Output the [X, Y] coordinate of the center of the cell containing the given text.  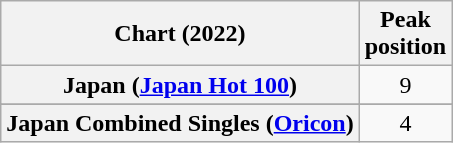
Chart (2022) [180, 34]
Peakposition [405, 34]
Japan Combined Singles (Oricon) [180, 123]
9 [405, 85]
4 [405, 123]
Japan (Japan Hot 100) [180, 85]
